Locate the cell with the specified text and output its [x, y] center coordinate. 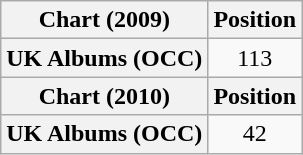
Chart (2010) [104, 96]
Chart (2009) [104, 20]
113 [255, 58]
42 [255, 134]
